For the text-containing cell, return its midpoint in (x, y) coordinate format. 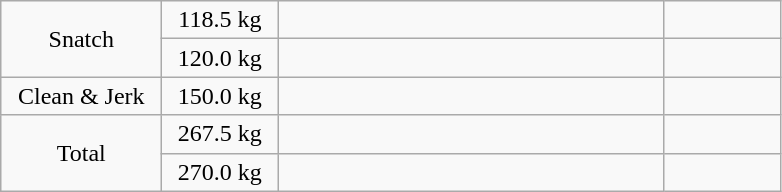
Total (82, 153)
Clean & Jerk (82, 96)
Snatch (82, 39)
150.0 kg (220, 96)
270.0 kg (220, 172)
267.5 kg (220, 134)
120.0 kg (220, 58)
118.5 kg (220, 20)
